Provide the [X, Y] coordinate of the cell's center where the given text is located.  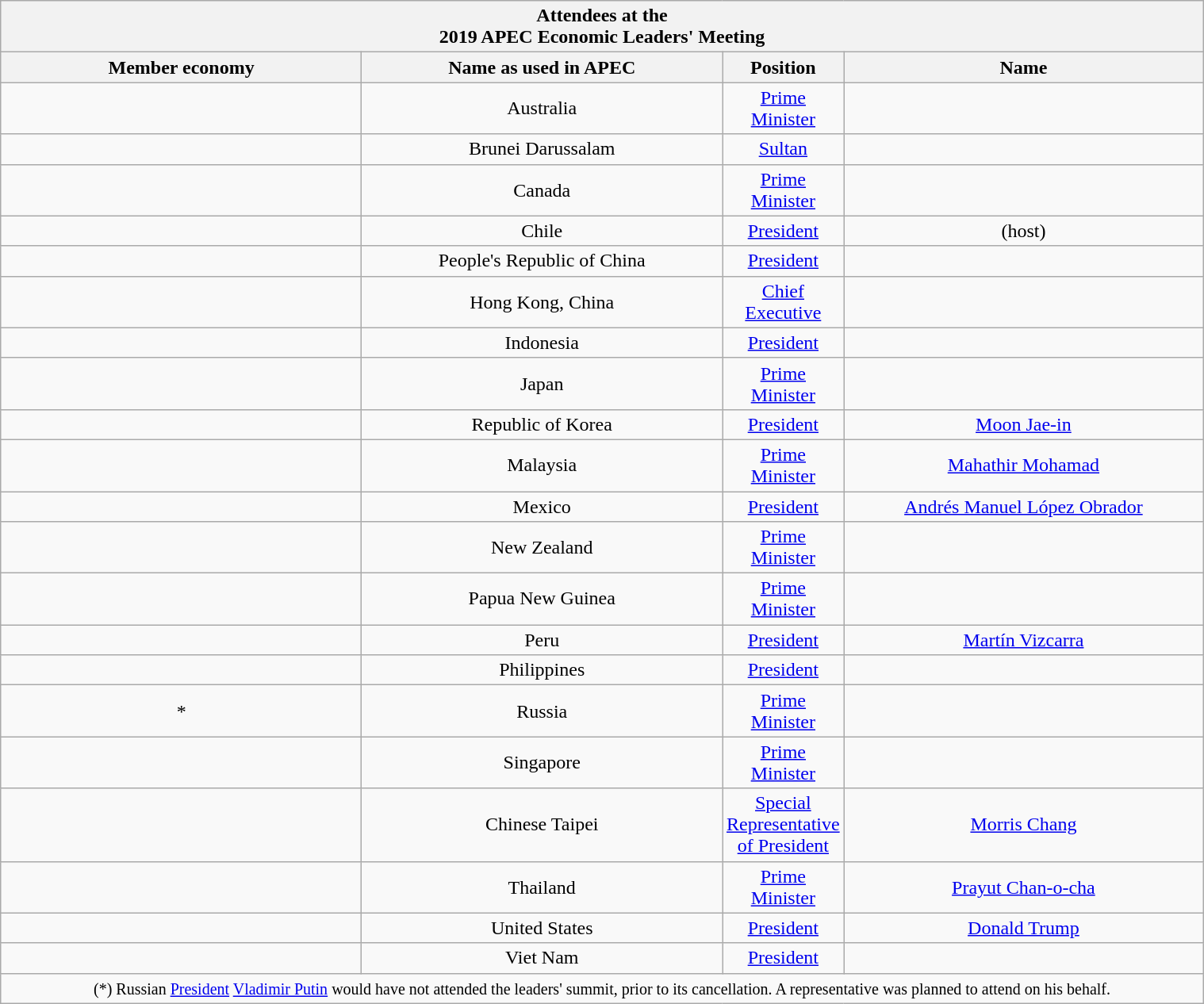
Australia [543, 108]
Special Representative of President [783, 825]
Japan [543, 384]
Chile [543, 231]
Sultan [783, 149]
* [181, 711]
Singapore [543, 763]
Viet Nam [543, 958]
Morris Chang [1023, 825]
Position [783, 67]
Papua New Guinea [543, 600]
Canada [543, 190]
Republic of Korea [543, 424]
Martín Vizcarra [1023, 640]
Brunei Darussalam [543, 149]
United States [543, 928]
Chief Executive [783, 301]
Indonesia [543, 343]
Donald Trump [1023, 928]
Thailand [543, 887]
Name as used in APEC [543, 67]
(host) [1023, 231]
Member economy [181, 67]
Hong Kong, China [543, 301]
Philippines [543, 670]
Moon Jae-in [1023, 424]
New Zealand [543, 547]
Mahathir Mohamad [1023, 465]
Mexico [543, 507]
People's Republic of China [543, 261]
Peru [543, 640]
Chinese Taipei [543, 825]
Prayut Chan-o-cha [1023, 887]
Name [1023, 67]
Attendees at the2019 APEC Economic Leaders' Meeting [601, 27]
Andrés Manuel López Obrador [1023, 507]
Russia [543, 711]
Malaysia [543, 465]
